Locate the cell with the specified text and output its (X, Y) center coordinate. 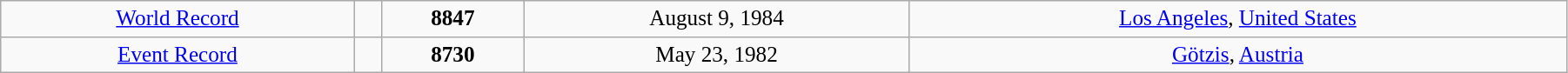
Event Record (178, 55)
May 23, 1982 (717, 55)
August 9, 1984 (717, 19)
8730 (452, 55)
8847 (452, 19)
Los Angeles, United States (1237, 19)
Götzis, Austria (1237, 55)
World Record (178, 19)
